Determine the [x, y] coordinate at the center of the cell enclosing the given text.  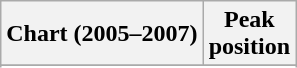
Chart (2005–2007) [102, 34]
Peakposition [249, 34]
